Determine the (x, y) coordinate at the center of the cell enclosing the given text.  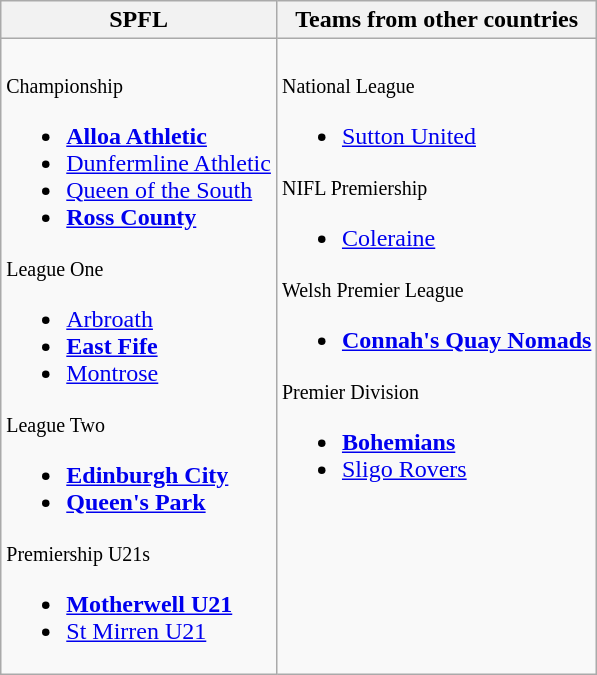
National LeagueSutton United NIFL PremiershipColeraine Welsh Premier LeagueConnah's Quay Nomads Premier DivisionBohemiansSligo Rovers (436, 356)
Teams from other countries (436, 20)
SPFL (139, 20)
